Pinpoint the cell where the given text exists, returning its (X, Y) midpoint coordinate. 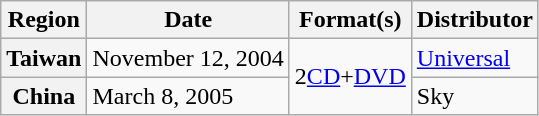
Date (188, 20)
Format(s) (350, 20)
Region (44, 20)
March 8, 2005 (188, 96)
November 12, 2004 (188, 58)
2CD+DVD (350, 77)
China (44, 96)
Taiwan (44, 58)
Universal (474, 58)
Distributor (474, 20)
Sky (474, 96)
